Find where the given text appears and provide that cell's center as (X, Y) coordinate. 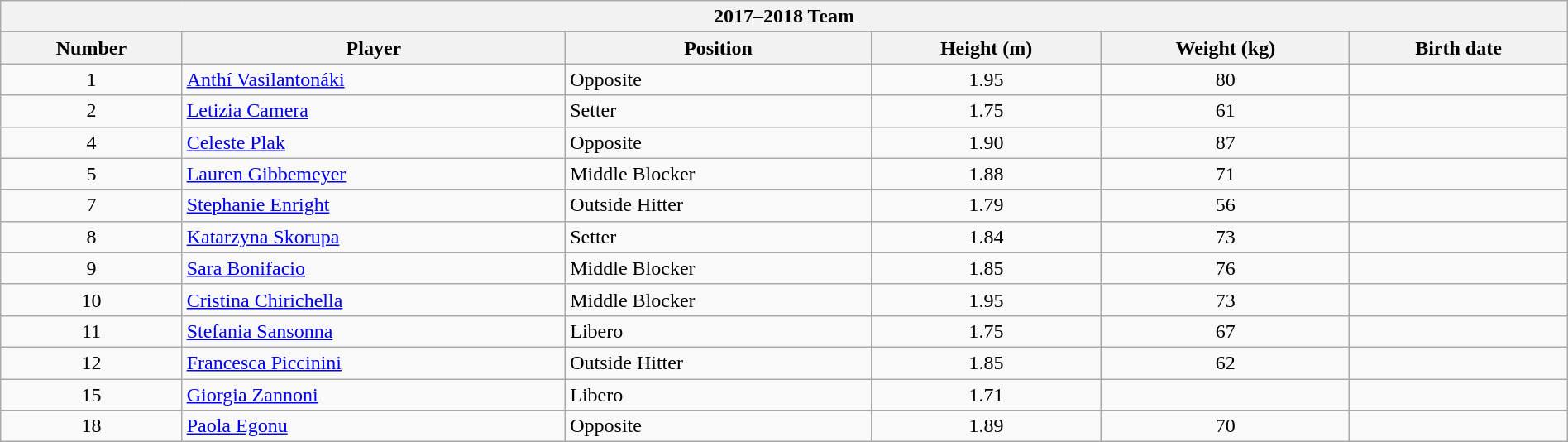
70 (1226, 426)
Stephanie Enright (374, 205)
11 (91, 331)
15 (91, 395)
1.89 (986, 426)
1.88 (986, 174)
Giorgia Zannoni (374, 395)
Francesca Piccinini (374, 363)
9 (91, 268)
2017–2018 Team (784, 17)
Number (91, 48)
56 (1226, 205)
5 (91, 174)
7 (91, 205)
Cristina Chirichella (374, 300)
Sara Bonifacio (374, 268)
Position (719, 48)
Height (m) (986, 48)
62 (1226, 363)
Birth date (1459, 48)
Stefania Sansonna (374, 331)
1.79 (986, 205)
Lauren Gibbemeyer (374, 174)
87 (1226, 142)
Weight (kg) (1226, 48)
10 (91, 300)
61 (1226, 111)
76 (1226, 268)
Celeste Plak (374, 142)
12 (91, 363)
1.90 (986, 142)
Paola Egonu (374, 426)
80 (1226, 79)
4 (91, 142)
Letizia Camera (374, 111)
Anthí Vasilantonáki (374, 79)
8 (91, 237)
1 (91, 79)
1.84 (986, 237)
2 (91, 111)
71 (1226, 174)
67 (1226, 331)
1.71 (986, 395)
18 (91, 426)
Katarzyna Skorupa (374, 237)
Player (374, 48)
